Provide the (X, Y) coordinate of the cell's center where the given text is located.  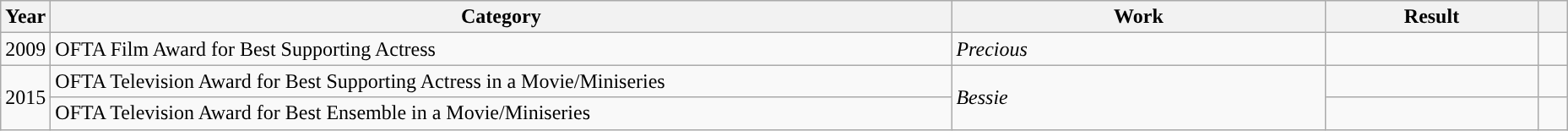
Precious (1138, 49)
Year (25, 17)
Bessie (1138, 97)
2009 (25, 49)
2015 (25, 97)
Category (502, 17)
OFTA Television Award for Best Ensemble in a Movie/Miniseries (502, 113)
Result (1432, 17)
OFTA Television Award for Best Supporting Actress in a Movie/Miniseries (502, 81)
OFTA Film Award for Best Supporting Actress (502, 49)
Work (1138, 17)
